From the cell containing the given text, extract its center point as [x, y] coordinate. 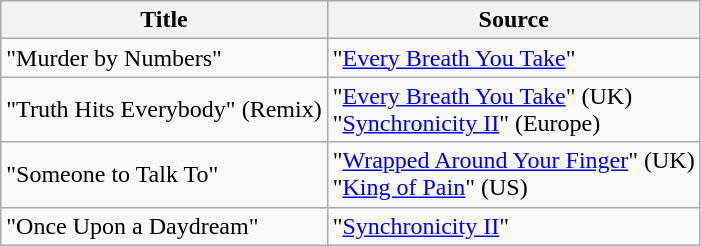
"Murder by Numbers" [164, 58]
Title [164, 20]
"Someone to Talk To" [164, 174]
"Wrapped Around Your Finger" (UK) "King of Pain" (US) [514, 174]
Source [514, 20]
"Every Breath You Take" (UK) "Synchronicity II" (Europe) [514, 110]
"Truth Hits Everybody" (Remix) [164, 110]
"Once Upon a Daydream" [164, 226]
"Synchronicity II" [514, 226]
"Every Breath You Take" [514, 58]
